Detect which cell encompasses the target text, then output its [x, y] center coordinate. 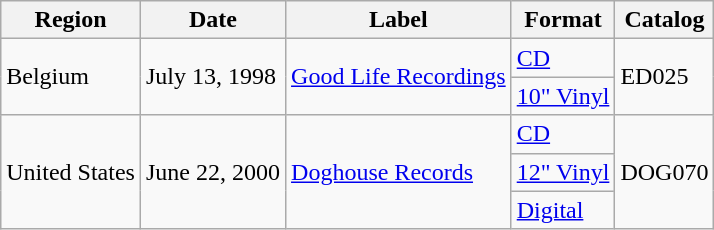
Catalog [664, 20]
Label [399, 20]
12" Vinyl [563, 172]
July 13, 1998 [212, 77]
Region [71, 20]
United States [71, 172]
Format [563, 20]
Digital [563, 210]
Good Life Recordings [399, 77]
Belgium [71, 77]
DOG070 [664, 172]
Date [212, 20]
Doghouse Records [399, 172]
ED025 [664, 77]
June 22, 2000 [212, 172]
10" Vinyl [563, 96]
